Provide the [X, Y] coordinate of the cell's center where the given text is located.  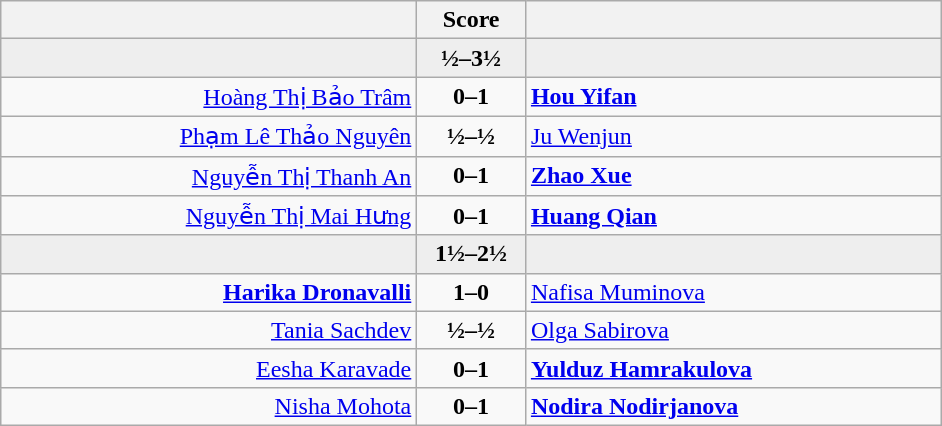
1½–2½ [472, 254]
Hou Yifan [733, 97]
Nodira Nodirjanova [733, 406]
Ju Wenjun [733, 136]
Tania Sachdev [209, 330]
½–3½ [472, 58]
Score [472, 20]
Nguyễn Thị Thanh An [209, 176]
Phạm Lê Thảo Nguyên [209, 136]
1–0 [472, 292]
Hoàng Thị Bảo Trâm [209, 97]
Harika Dronavalli [209, 292]
Huang Qian [733, 216]
Nguyễn Thị Mai Hưng [209, 216]
Eesha Karavade [209, 368]
Yulduz Hamrakulova [733, 368]
Nisha Mohota [209, 406]
Zhao Xue [733, 176]
Olga Sabirova [733, 330]
Nafisa Muminova [733, 292]
